Pinpoint the cell where the given text exists, returning its (X, Y) midpoint coordinate. 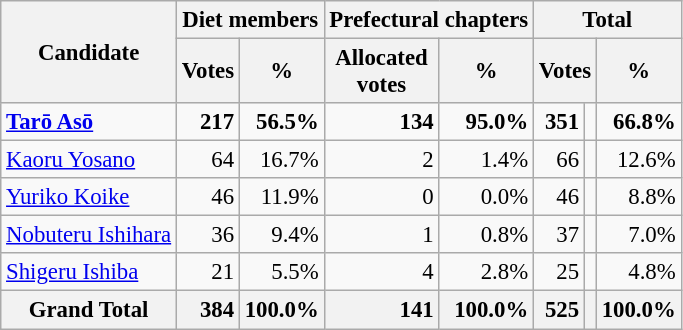
21 (208, 273)
5.5% (282, 273)
2.8% (486, 273)
25 (558, 273)
Yuriko Koike (89, 197)
1 (382, 235)
4.8% (638, 273)
2 (382, 160)
384 (208, 310)
64 (208, 160)
9.4% (282, 235)
Prefectural chapters (428, 20)
12.6% (638, 160)
Total (607, 20)
0.0% (486, 197)
Nobuteru Ishihara (89, 235)
Grand Total (89, 310)
56.5% (282, 122)
134 (382, 122)
66 (558, 160)
Allocatedvotes (382, 72)
Candidate (89, 52)
141 (382, 310)
525 (558, 310)
Diet members (250, 20)
16.7% (282, 160)
66.8% (638, 122)
0.8% (486, 235)
36 (208, 235)
4 (382, 273)
8.8% (638, 197)
217 (208, 122)
37 (558, 235)
7.0% (638, 235)
Tarō Asō (89, 122)
11.9% (282, 197)
95.0% (486, 122)
Shigeru Ishiba (89, 273)
0 (382, 197)
1.4% (486, 160)
Kaoru Yosano (89, 160)
351 (558, 122)
